Locate the cell with the specified text and output its (x, y) center coordinate. 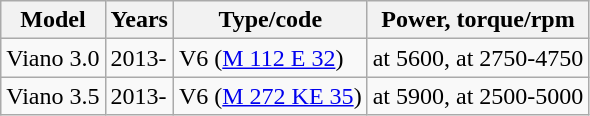
Type/code (270, 20)
V6 (M 112 E 32) (270, 58)
at 5600, at 2750-4750 (478, 58)
Model (53, 20)
Viano 3.0 (53, 58)
Power, torque/rpm (478, 20)
Years (139, 20)
at 5900, at 2500-5000 (478, 96)
V6 (M 272 KE 35) (270, 96)
Viano 3.5 (53, 96)
